Detect which cell encompasses the target text, then output its (x, y) center coordinate. 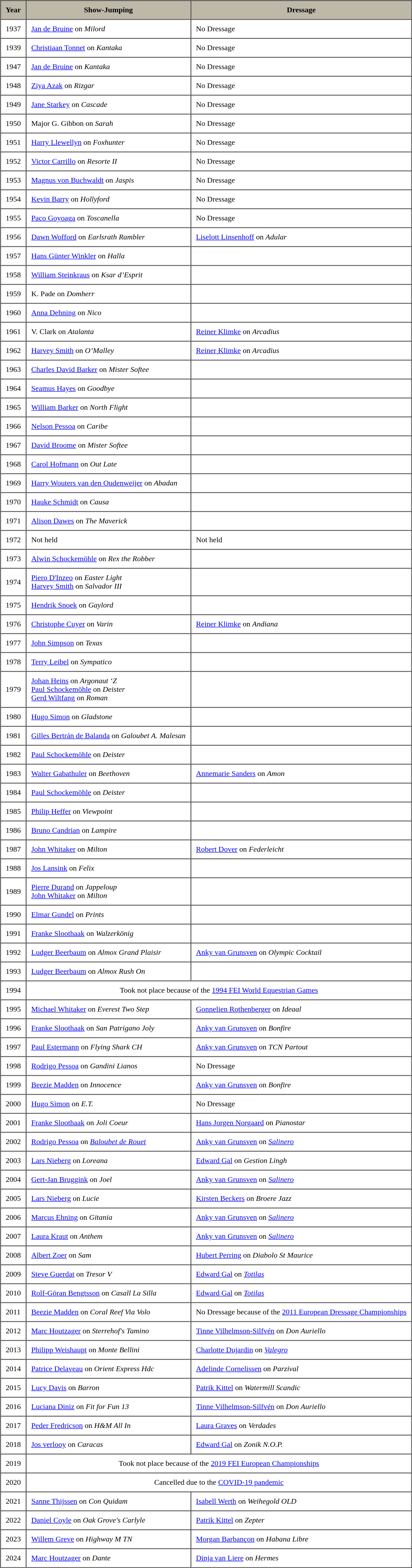
Jane Starkey on Cascade (108, 105)
John Simpson on Texas (108, 643)
Beezie Madden on Coral Reef Via Volo (108, 1312)
1949 (13, 105)
2021 (13, 1501)
Steve Guerdat on Tresor V (108, 1274)
1959 (13, 294)
2001 (13, 1123)
Piero D'Inzeo on Easter Light Harvey Smith on Salvador III (108, 582)
Charles David Barker on Mister Softee (108, 370)
2020 (13, 1483)
1968 (13, 464)
Patrice Delaveau on Orient Express Hdc (108, 1369)
Magnus von Buchwaldt on Jaspis (108, 180)
Patrik Kittel on Zepter (301, 1520)
Victor Carrillo on Resorte II (108, 161)
Sanne Thijssen on Con Quidam (108, 1501)
1998 (13, 1066)
1993 (13, 972)
2004 (13, 1180)
Willem Greve on Highway M TN (108, 1539)
Bruno Candrian on Lampire (108, 830)
1939 (13, 48)
1964 (13, 389)
1971 (13, 521)
Reiner Klimke on Andiana (301, 624)
Seamus Hayes on Goodbye (108, 389)
1957 (13, 256)
Jan de Bruine on Kantaka (108, 67)
Hugo Simon on Gladstone (108, 717)
1977 (13, 643)
Pierre Durand on Jappeloup John Whitaker on Milton (108, 891)
Anky van Grunsven on TCN Partout (301, 1047)
Harry Wouters van den Oudenweijer on Abadan (108, 483)
Christiaan Tonnet on Kantaka (108, 48)
Gert-Jan Bruggink on Joel (108, 1180)
Gilles Bertrán de Balanda on Galoubet A. Malesan (108, 736)
Elmar Gundel on Prints (108, 915)
2017 (13, 1426)
1979 (13, 689)
Harry Llewellyn on Foxhunter (108, 143)
2019 (13, 1464)
Daniel Coyle on Oak Grove's Carlyle (108, 1520)
Ziya Azak on Rizgar (108, 86)
Patrik Kittel on Watermill Scandic (301, 1388)
2005 (13, 1199)
Hans Günter Winkler on Halla (108, 256)
1981 (13, 736)
1954 (13, 199)
Hans Jorgen Norgaard on Pianostar (301, 1123)
Carol Hofmann on Out Late (108, 464)
2000 (13, 1104)
1976 (13, 624)
Jos Lansink on Felix (108, 868)
Albert Zoer on Sam (108, 1255)
1972 (13, 540)
1984 (13, 792)
Dinja van Liere on Hermes (301, 1558)
1962 (13, 351)
Adelinde Cornelissen on Parzival (301, 1369)
Isabell Werth on Weihegold OLD (301, 1501)
Anky van Grunsven on Olympic Cocktail (301, 953)
2015 (13, 1388)
Gonnelien Rothenberger on Ideaal (301, 1009)
2023 (13, 1539)
Paul Estermann on Flying Shark CH (108, 1047)
1985 (13, 811)
Charlotte Dujardin on Valegro (301, 1350)
1995 (13, 1009)
1987 (13, 849)
1996 (13, 1028)
Beezie Madden on Innocence (108, 1085)
Major G. Gibbon on Sarah (108, 124)
1950 (13, 124)
Laura Graves on Verdades (301, 1426)
1989 (13, 891)
Jos verlooy on Caracas (108, 1445)
Edward Gal on Zonik N.O.P. (301, 1445)
1997 (13, 1047)
Paco Goyoaga on Toscanella (108, 218)
Lars Nieberg on Lucie (108, 1199)
1958 (13, 275)
John Whitaker on Milton (108, 849)
Terry Leibel on Sympatico (108, 662)
2007 (13, 1236)
Rolf-Göran Bengtsson on Casall La Silla (108, 1293)
Jan de Bruine on Milord (108, 29)
Walter Gabathuler on Beethoven (108, 773)
Hubert Perring on Diabolo St Maurice (301, 1255)
1994 (13, 990)
Philipp Weishaupt on Monte Bellini (108, 1350)
Kirsten Beckers on Broere Jazz (301, 1199)
Laura Kraut on Anthem (108, 1236)
Marcus Ehning on Gitania (108, 1218)
No Dressage because of the 2011 European Dressage Championships (301, 1312)
Lucy Davis on Barron (108, 1388)
2002 (13, 1142)
Ludger Beerbaum on Almox Grand Plaisir (108, 953)
1970 (13, 502)
1967 (13, 445)
2024 (13, 1558)
1965 (13, 408)
Christophe Cuyer on Varin (108, 624)
1975 (13, 605)
1978 (13, 662)
Liselott Linsenhoff on Adular (301, 237)
Took not place because of the 1994 FEI World Equestrian Games (219, 990)
1951 (13, 143)
K. Pade on Domherr (108, 294)
1973 (13, 559)
Dawn Wofford on Earlsrath Rambler (108, 237)
1966 (13, 426)
Ludger Beerbaum on Almox Rush On (108, 972)
1948 (13, 86)
Marc Houtzager on Dante (108, 1558)
1988 (13, 868)
Harvey Smith on O’Malley (108, 351)
1937 (13, 29)
Anna Dehning on Nico (108, 313)
Dressage (301, 10)
1961 (13, 332)
Franke Sloothaak on Joli Coeur (108, 1123)
1991 (13, 934)
Rodrigo Pessoa on Baloubet de Rouet (108, 1142)
Year (13, 10)
1963 (13, 370)
Hugo Simon on E.T. (108, 1104)
Morgan Barbançon on Habana Libre (301, 1539)
2003 (13, 1161)
William Steinkraus on Ksar d’Esprit (108, 275)
Cancelled due to the COVID-19 pandemic (219, 1483)
Philip Heffer on Viewpoint (108, 811)
Rodrigo Pessoa on Gandini Lianos (108, 1066)
1986 (13, 830)
1980 (13, 717)
2008 (13, 1255)
Marc Houtzager on Sterrehof's Tamino (108, 1331)
1974 (13, 582)
1960 (13, 313)
Johan Heins on Argonaut ‘Z Paul Schockemöhle on Deister Gerd Wiltfang on Roman (108, 689)
2012 (13, 1331)
2013 (13, 1350)
V. Clark on Atalanta (108, 332)
Lars Nieberg on Loreana (108, 1161)
Robert Dover on Federleicht (301, 849)
Annemarie Sanders on Amon (301, 773)
2010 (13, 1293)
1969 (13, 483)
Took not place because of the 2019 FEI European Championships (219, 1464)
1982 (13, 755)
Hendrik Snoek on Gaylord (108, 605)
1953 (13, 180)
2016 (13, 1407)
Hauke Schmidt on Causa (108, 502)
Alison Dawes on The Maverick (108, 521)
2011 (13, 1312)
1956 (13, 237)
1983 (13, 773)
Peder Fredricson on H&M All In (108, 1426)
Franke Sloothaak on Walzerkönig (108, 934)
Show-Jumping (108, 10)
Nelson Pessoa on Caribe (108, 426)
1990 (13, 915)
Edward Gal on Gestion Lingh (301, 1161)
2014 (13, 1369)
1992 (13, 953)
David Broome on Mister Softee (108, 445)
2006 (13, 1218)
1947 (13, 67)
1999 (13, 1085)
Franke Sloothaak on San Patrigano Joly (108, 1028)
2022 (13, 1520)
2018 (13, 1445)
Luciana Diniz on Fit for Fun 13 (108, 1407)
Kevin Barry on Hollyford (108, 199)
1952 (13, 161)
William Barker on North Flight (108, 408)
2009 (13, 1274)
1955 (13, 218)
Alwin Schockemöhle on Rex the Robber (108, 559)
Michael Whitaker on Everest Two Step (108, 1009)
